Locate the cell with the specified text and output its [x, y] center coordinate. 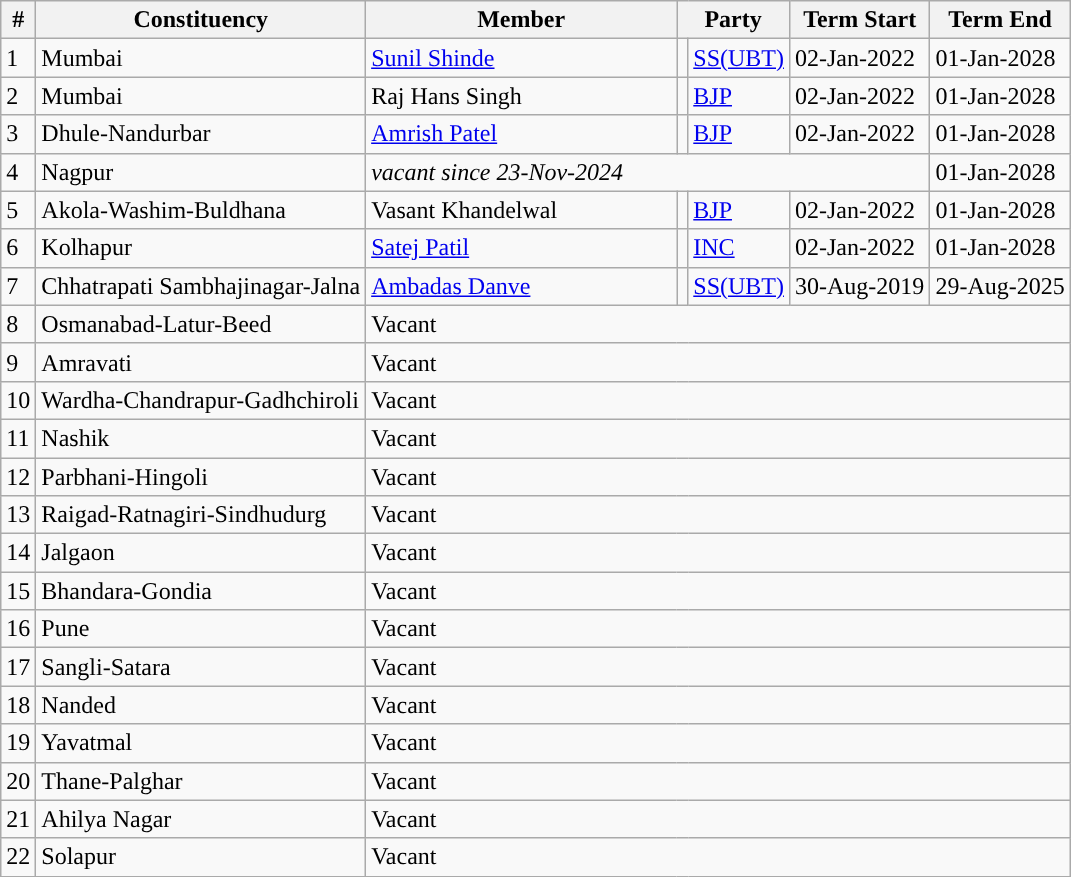
1 [18, 58]
Osmanabad-Latur-Beed [201, 324]
Bhandara-Gondia [201, 591]
Solapur [201, 857]
6 [18, 248]
18 [18, 705]
Nagpur [201, 172]
4 [18, 172]
Wardha-Chandrapur-Gadhchiroli [201, 400]
17 [18, 667]
Raj Hans Singh [522, 96]
13 [18, 515]
10 [18, 400]
Party [734, 20]
vacant since 23-Nov-2024 [648, 172]
15 [18, 591]
Thane-Palghar [201, 781]
Ahilya Nagar [201, 819]
22 [18, 857]
Yavatmal [201, 743]
Satej Patil [522, 248]
8 [18, 324]
Term Start [859, 20]
2 [18, 96]
Term End [1000, 20]
Vasant Khandelwal [522, 210]
Nashik [201, 438]
Ambadas Danve [522, 286]
12 [18, 477]
Dhule-Nandurbar [201, 134]
29-Aug-2025 [1000, 286]
Raigad-Ratnagiri-Sindhudurg [201, 515]
Jalgaon [201, 553]
# [18, 20]
Sunil Shinde [522, 58]
INC [739, 248]
19 [18, 743]
5 [18, 210]
30-Aug-2019 [859, 286]
3 [18, 134]
Sangli-Satara [201, 667]
14 [18, 553]
Constituency [201, 20]
Amravati [201, 362]
Nanded [201, 705]
20 [18, 781]
Amrish Patel [522, 134]
Chhatrapati Sambhajinagar-Jalna [201, 286]
7 [18, 286]
Kolhapur [201, 248]
11 [18, 438]
21 [18, 819]
Member [522, 20]
9 [18, 362]
Akola-Washim-Buldhana [201, 210]
Parbhani-Hingoli [201, 477]
16 [18, 629]
Pune [201, 629]
